From the cell containing the given text, extract its center point as (x, y) coordinate. 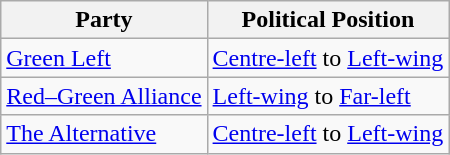
Green Left (104, 58)
Left-wing to Far-left (328, 96)
Red–Green Alliance (104, 96)
Political Position (328, 20)
Party (104, 20)
The Alternative (104, 134)
